Pinpoint the cell where the given text exists, returning its (x, y) midpoint coordinate. 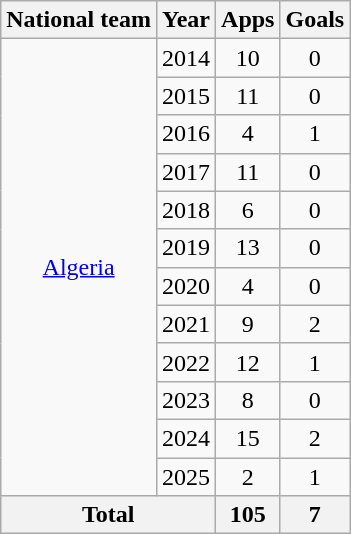
7 (315, 515)
2015 (186, 96)
2016 (186, 134)
2014 (186, 58)
6 (248, 210)
2021 (186, 324)
Year (186, 20)
105 (248, 515)
2019 (186, 248)
2023 (186, 400)
2017 (186, 172)
Total (108, 515)
12 (248, 362)
Apps (248, 20)
2025 (186, 477)
2020 (186, 286)
Algeria (79, 268)
Goals (315, 20)
15 (248, 438)
2022 (186, 362)
9 (248, 324)
13 (248, 248)
10 (248, 58)
2024 (186, 438)
National team (79, 20)
2018 (186, 210)
8 (248, 400)
